Locate the cell with the specified text and output its (x, y) center coordinate. 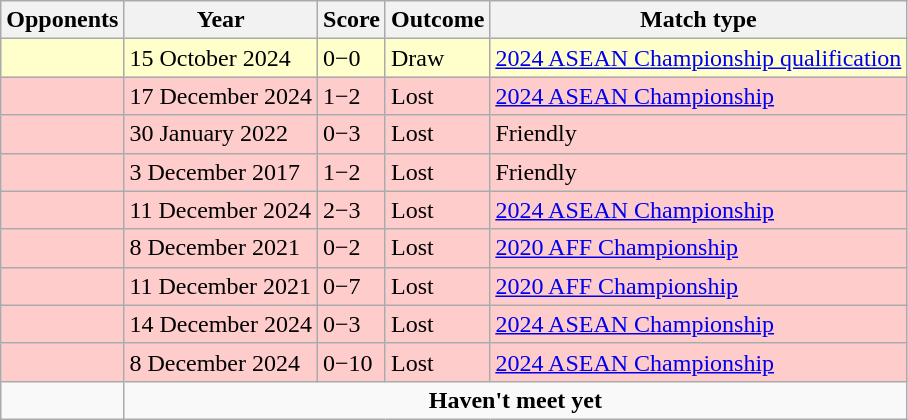
8 December 2021 (221, 248)
2−3 (352, 210)
17 December 2024 (221, 96)
0−7 (352, 286)
Match type (698, 20)
30 January 2022 (221, 134)
Haven't meet yet (516, 400)
Score (352, 20)
3 December 2017 (221, 172)
8 December 2024 (221, 362)
Draw (437, 58)
14 December 2024 (221, 324)
11 December 2021 (221, 286)
0−10 (352, 362)
2024 ASEAN Championship qualification (698, 58)
Year (221, 20)
0−2 (352, 248)
15 October 2024 (221, 58)
0−0 (352, 58)
Opponents (62, 20)
11 December 2024 (221, 210)
Outcome (437, 20)
